Identify which cell holds the provided text, then report its [x, y] central coordinate. 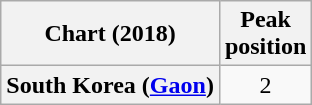
2 [265, 85]
South Korea (Gaon) [110, 85]
Chart (2018) [110, 34]
Peakposition [265, 34]
